Identify which cell holds the provided text, then report its [X, Y] central coordinate. 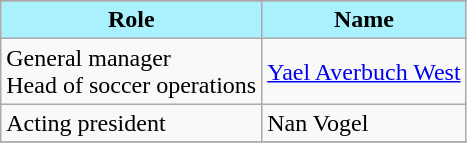
Name [364, 20]
Acting president [132, 123]
Yael Averbuch West [364, 72]
General managerHead of soccer operations [132, 72]
Nan Vogel [364, 123]
Role [132, 20]
